Return (X, Y) of the center of cell containing provided text 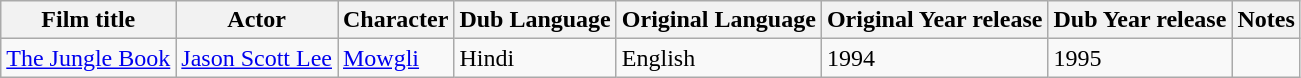
Jason Scott Lee (257, 58)
Character (396, 20)
Original Language (718, 20)
Hindi (535, 58)
Film title (88, 20)
Notes (1266, 20)
The Jungle Book (88, 58)
Dub Year release (1140, 20)
Dub Language (535, 20)
Mowgli (396, 58)
English (718, 58)
Original Year release (934, 20)
Actor (257, 20)
1994 (934, 58)
1995 (1140, 58)
